Detect which cell encompasses the target text, then output its [X, Y] center coordinate. 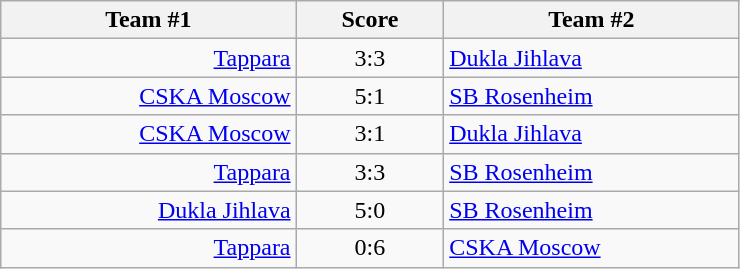
Team #2 [592, 20]
5:1 [370, 96]
Team #1 [148, 20]
Score [370, 20]
5:0 [370, 210]
3:1 [370, 134]
0:6 [370, 248]
